For the text-containing cell, return its midpoint in [x, y] coordinate format. 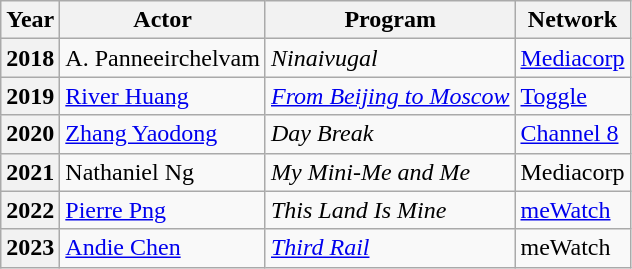
From Beijing to Moscow [390, 96]
My Mini-Me and Me [390, 172]
Toggle [572, 96]
2022 [30, 210]
River Huang [163, 96]
Actor [163, 20]
Network [572, 20]
Third Rail [390, 248]
2021 [30, 172]
Zhang Yaodong [163, 134]
2018 [30, 58]
2020 [30, 134]
Channel 8 [572, 134]
Ninaivugal [390, 58]
Pierre Png [163, 210]
This Land Is Mine [390, 210]
2019 [30, 96]
Andie Chen [163, 248]
Program [390, 20]
Day Break [390, 134]
Nathaniel Ng [163, 172]
A. Panneeirchelvam [163, 58]
Year [30, 20]
2023 [30, 248]
